Pinpoint the cell where the given text exists, returning its [X, Y] midpoint coordinate. 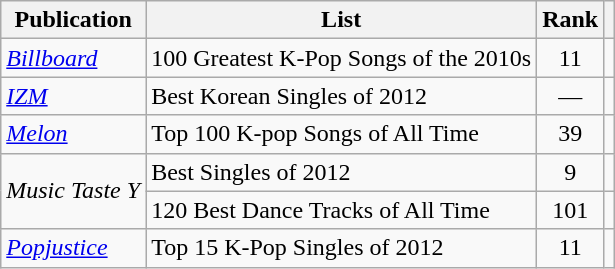
List [342, 20]
120 Best Dance Tracks of All Time [342, 210]
IZM [74, 96]
— [570, 96]
100 Greatest K-Pop Songs of the 2010s [342, 58]
Popjustice [74, 248]
Billboard [74, 58]
Best Singles of 2012 [342, 172]
Music Taste Y [74, 191]
Top 100 K-pop Songs of All Time [342, 134]
9 [570, 172]
Best Korean Singles of 2012 [342, 96]
Melon [74, 134]
39 [570, 134]
101 [570, 210]
Top 15 K‑Pop Singles of 2012 [342, 248]
Rank [570, 20]
Publication [74, 20]
